Extract the [X, Y] coordinate from the center of the cell holding the provided text.  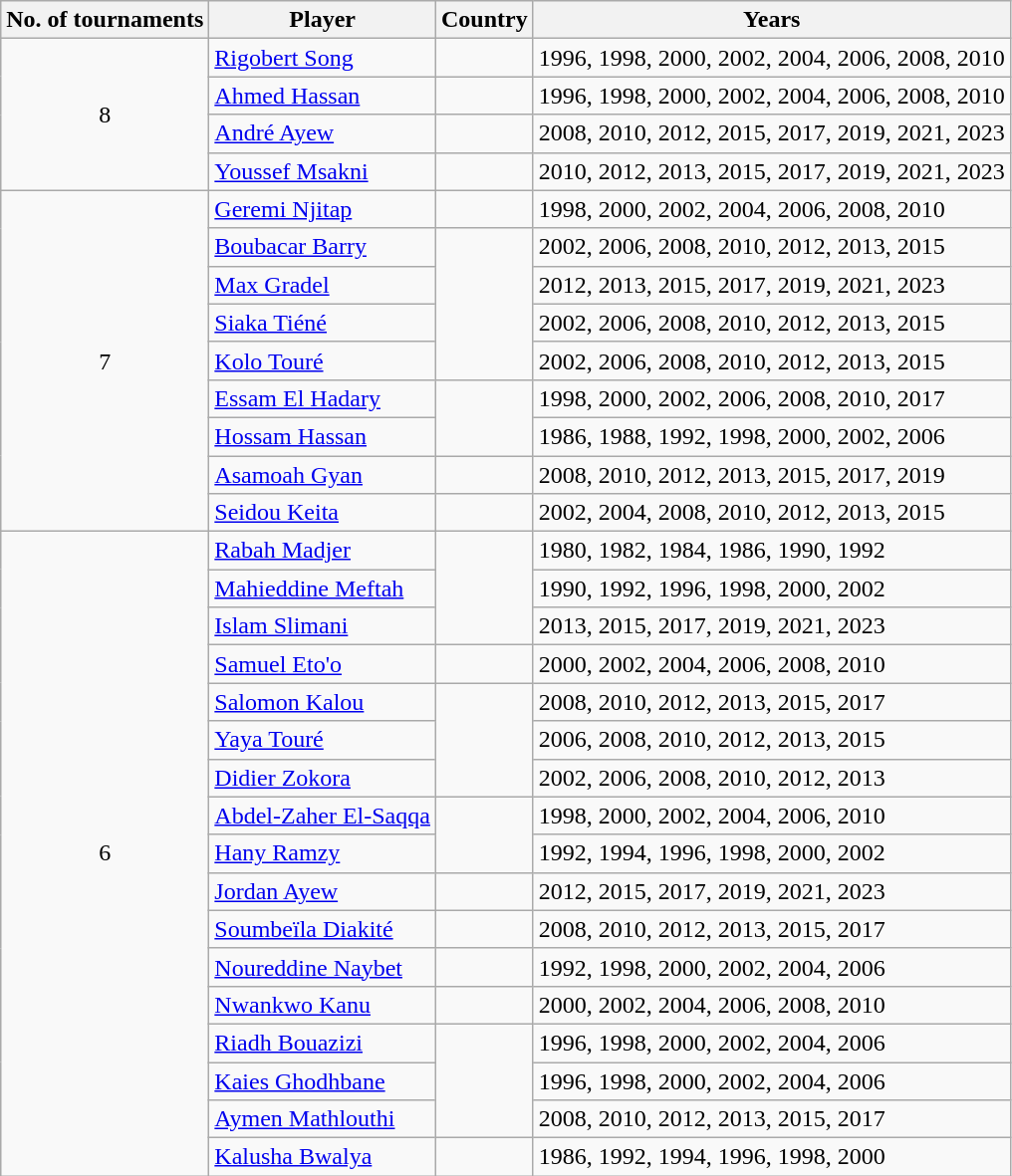
Abdel-Zaher El-Saqqa [323, 816]
7 [106, 360]
1986, 1992, 1994, 1996, 1998, 2000 [771, 1157]
Max Gradel [323, 285]
André Ayew [323, 133]
Kolo Touré [323, 360]
Player [323, 20]
8 [106, 115]
6 [106, 854]
Didier Zokora [323, 778]
Essam El Hadary [323, 398]
1990, 1992, 1996, 1998, 2000, 2002 [771, 588]
1986, 1988, 1992, 1998, 2000, 2002, 2006 [771, 436]
2002, 2004, 2008, 2010, 2012, 2013, 2015 [771, 513]
Boubacar Barry [323, 247]
Mahieddine Meftah [323, 588]
Rigobert Song [323, 58]
Years [771, 20]
Hossam Hassan [323, 436]
Siaka Tiéné [323, 323]
1980, 1982, 1984, 1986, 1990, 1992 [771, 551]
Country [484, 20]
2010, 2012, 2013, 2015, 2017, 2019, 2021, 2023 [771, 171]
2012, 2013, 2015, 2017, 2019, 2021, 2023 [771, 285]
2013, 2015, 2017, 2019, 2021, 2023 [771, 626]
Aymen Mathlouthi [323, 1119]
Rabah Madjer [323, 551]
2008, 2010, 2012, 2013, 2015, 2017, 2019 [771, 475]
Asamoah Gyan [323, 475]
Ahmed Hassan [323, 96]
2002, 2006, 2008, 2010, 2012, 2013 [771, 778]
2006, 2008, 2010, 2012, 2013, 2015 [771, 740]
Samuel Eto'o [323, 664]
Hany Ramzy [323, 853]
Youssef Msakni [323, 171]
Nwankwo Kanu [323, 1005]
2012, 2015, 2017, 2019, 2021, 2023 [771, 891]
Riadh Bouazizi [323, 1043]
1998, 2000, 2002, 2006, 2008, 2010, 2017 [771, 398]
Seidou Keita [323, 513]
Soumbeïla Diakité [323, 929]
1992, 1998, 2000, 2002, 2004, 2006 [771, 967]
Noureddine Naybet [323, 967]
1992, 1994, 1996, 1998, 2000, 2002 [771, 853]
Yaya Touré [323, 740]
1998, 2000, 2002, 2004, 2006, 2010 [771, 816]
Kalusha Bwalya [323, 1157]
Jordan Ayew [323, 891]
1998, 2000, 2002, 2004, 2006, 2008, 2010 [771, 209]
Geremi Njitap [323, 209]
No. of tournaments [106, 20]
Islam Slimani [323, 626]
Kaies Ghodhbane [323, 1080]
2008, 2010, 2012, 2015, 2017, 2019, 2021, 2023 [771, 133]
Salomon Kalou [323, 702]
